Find where the given text appears and provide that cell's center as (X, Y) coordinate. 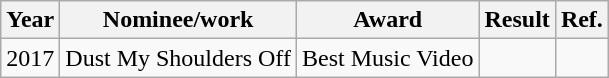
Award (388, 20)
Ref. (582, 20)
Best Music Video (388, 58)
Nominee/work (178, 20)
Year (30, 20)
Result (517, 20)
Dust My Shoulders Off (178, 58)
2017 (30, 58)
